Find where the given text appears and provide that cell's center as [x, y] coordinate. 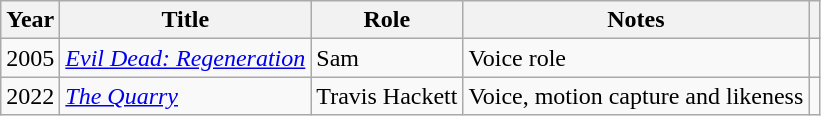
Year [30, 20]
Role [387, 20]
Evil Dead: Regeneration [186, 58]
2022 [30, 96]
Sam [387, 58]
Voice, motion capture and likeness [636, 96]
Title [186, 20]
Notes [636, 20]
The Quarry [186, 96]
2005 [30, 58]
Travis Hackett [387, 96]
Voice role [636, 58]
